Pinpoint the cell where the given text exists, returning its [x, y] midpoint coordinate. 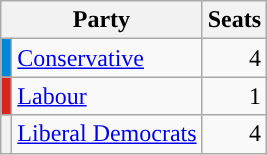
Seats [234, 20]
Labour [107, 96]
1 [234, 96]
Conservative [107, 58]
Party [102, 20]
Liberal Democrats [107, 134]
